Output the [X, Y] coordinate of the center of the cell containing the given text.  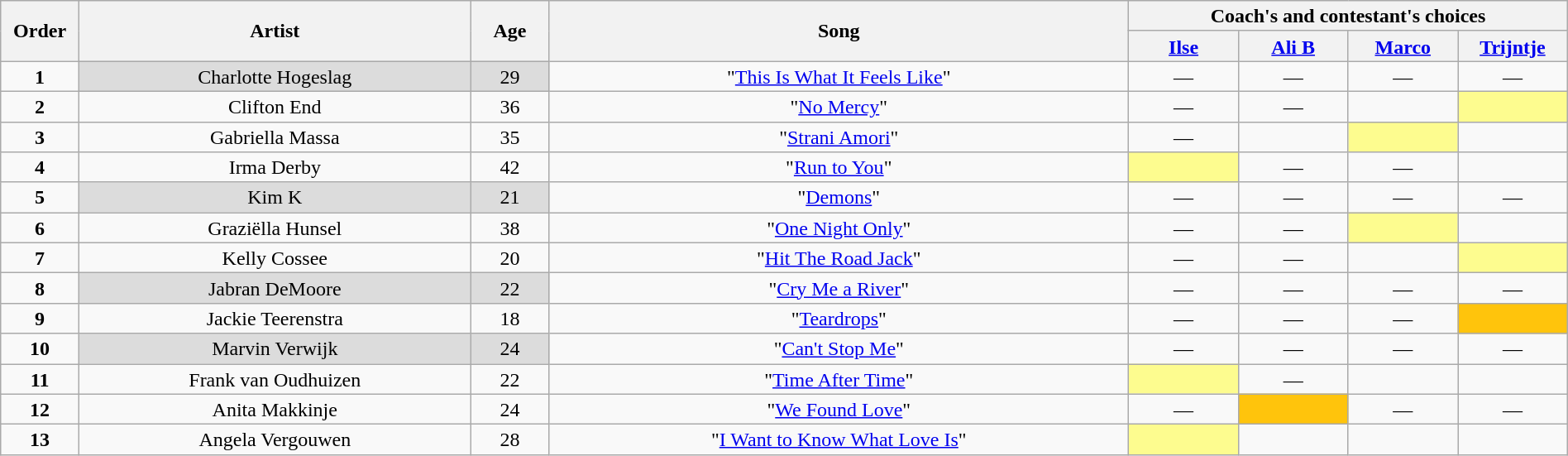
"This Is What It Feels Like" [839, 76]
20 [509, 258]
Marvin Verwijk [275, 349]
"Teardrops" [839, 318]
"I Want to Know What Love Is" [839, 440]
6 [40, 228]
Graziëlla Hunsel [275, 228]
Marco [1403, 46]
Clifton End [275, 106]
38 [509, 228]
Frank van Oudhuizen [275, 379]
7 [40, 258]
Gabriella Massa [275, 137]
Kim K [275, 197]
12 [40, 409]
Ilse [1184, 46]
"Strani Amori" [839, 137]
9 [40, 318]
2 [40, 106]
"Can't Stop Me" [839, 349]
1 [40, 76]
Jabran DeMoore [275, 288]
Trijntje [1513, 46]
Kelly Cossee [275, 258]
"No Mercy" [839, 106]
13 [40, 440]
36 [509, 106]
28 [509, 440]
Irma Derby [275, 167]
8 [40, 288]
"Time After Time" [839, 379]
"We Found Love" [839, 409]
18 [509, 318]
Age [509, 31]
Coach's and contestant's choices [1348, 17]
"Demons" [839, 197]
5 [40, 197]
Song [839, 31]
"Hit The Road Jack" [839, 258]
"Run to You" [839, 167]
35 [509, 137]
21 [509, 197]
4 [40, 167]
Ali B [1293, 46]
Order [40, 31]
3 [40, 137]
Charlotte Hogeslag [275, 76]
Anita Makkinje [275, 409]
11 [40, 379]
Jackie Teerenstra [275, 318]
Angela Vergouwen [275, 440]
42 [509, 167]
"One Night Only" [839, 228]
"Cry Me a River" [839, 288]
29 [509, 76]
Artist [275, 31]
10 [40, 349]
